Return (x, y) of the center of cell containing provided text 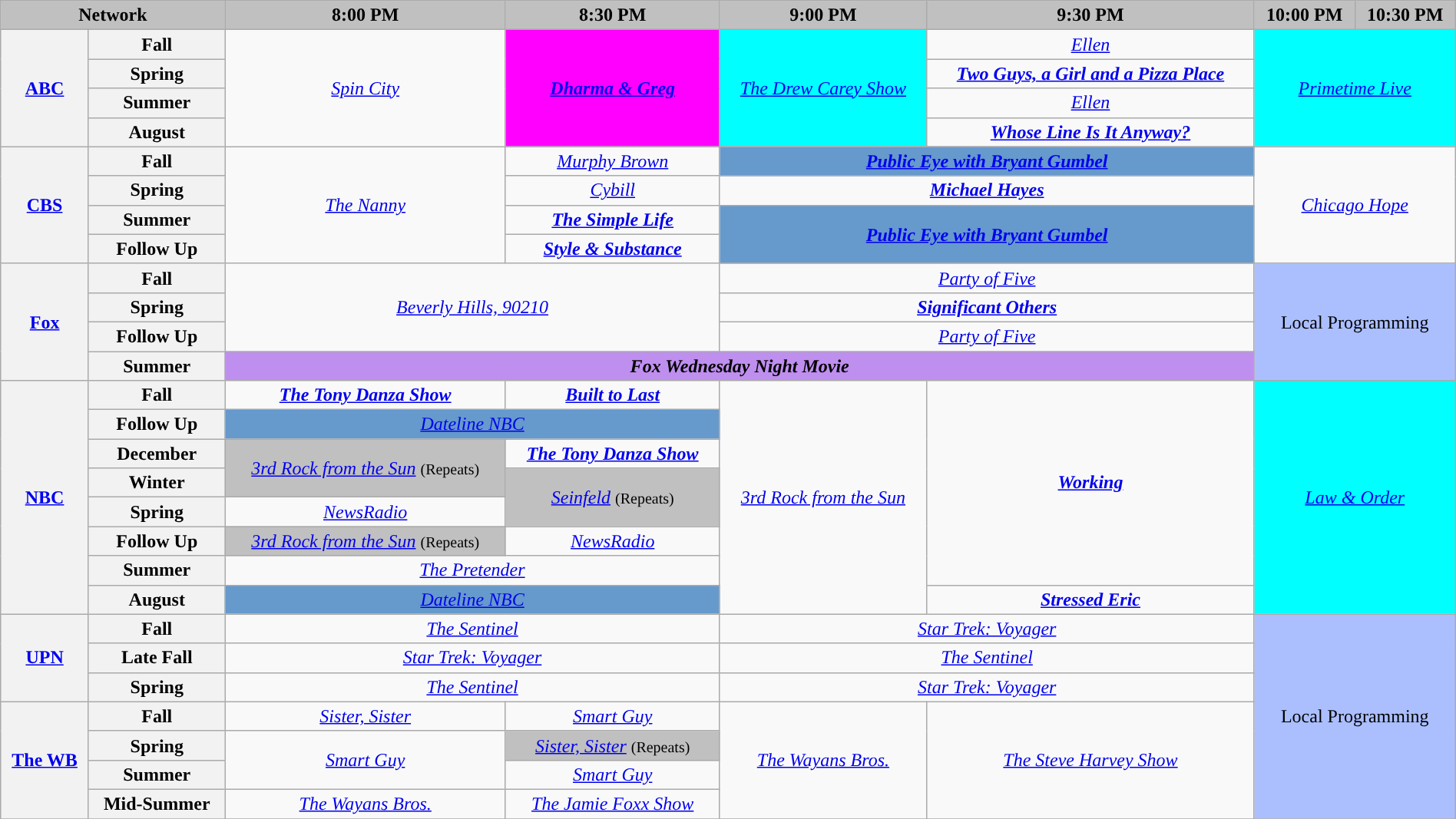
Michael Hayes (987, 190)
The Nanny (366, 205)
The Drew Carey Show (823, 88)
9:30 PM (1090, 15)
Murphy Brown (613, 161)
Beverly Hills, 90210 (472, 307)
Mid-Summer (157, 804)
Fox (45, 322)
Winter (157, 483)
10:30 PM (1405, 15)
Fox Wednesday Night Movie (740, 366)
Significant Others (987, 307)
Spin City (366, 88)
8:00 PM (366, 15)
The Simple Life (613, 220)
Two Guys, a Girl and a Pizza Place (1090, 74)
10:00 PM (1304, 15)
Seinfeld (Repeats) (613, 497)
9:00 PM (823, 15)
Stressed Eric (1090, 599)
Sister, Sister (Repeats) (613, 745)
Style & Substance (613, 249)
The Pretender (472, 570)
Cybill (613, 190)
CBS (45, 205)
Law & Order (1355, 497)
Dharma & Greg (613, 88)
3rd Rock from the Sun (823, 497)
The Steve Harvey Show (1090, 760)
NBC (45, 497)
December (157, 454)
The WB (45, 760)
ABC (45, 88)
The Jamie Foxx Show (613, 804)
Network (113, 15)
Sister, Sister (366, 716)
Chicago Hope (1355, 205)
Primetime Live (1355, 88)
Whose Line Is It Anyway? (1090, 132)
Late Fall (157, 658)
Working (1090, 483)
Built to Last (613, 395)
UPN (45, 658)
8:30 PM (613, 15)
